Determine the (x, y) coordinate at the center of the cell enclosing the given text.  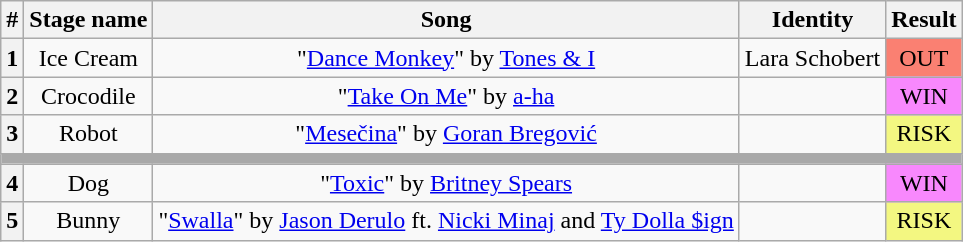
4 (12, 183)
"Toxic" by Britney Spears (446, 183)
3 (12, 134)
"Dance Monkey" by Tones & I (446, 58)
"Swalla" by Jason Derulo ft. Nicki Minaj and Ty Dolla $ign (446, 221)
2 (12, 96)
Ice Cream (88, 58)
Stage name (88, 20)
OUT (924, 58)
Result (924, 20)
Lara Schobert (812, 58)
1 (12, 58)
5 (12, 221)
Crocodile (88, 96)
# (12, 20)
"Take On Me" by a-ha (446, 96)
"Mesečina" by Goran Bregović (446, 134)
Bunny (88, 221)
Dog (88, 183)
Robot (88, 134)
Identity (812, 20)
Song (446, 20)
